Provide the [X, Y] coordinate of the cell's center where the given text is located.  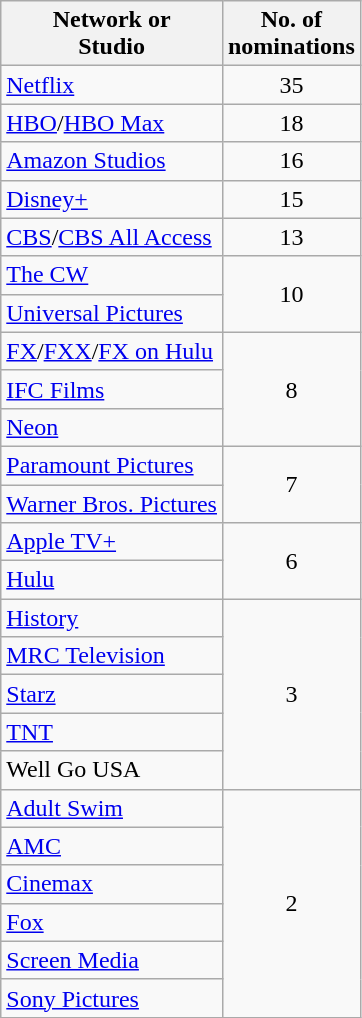
TNT [112, 732]
History [112, 618]
10 [291, 294]
16 [291, 161]
HBO/HBO Max [112, 123]
15 [291, 199]
Network orStudio [112, 34]
Disney+ [112, 199]
Amazon Studios [112, 161]
7 [291, 484]
MRC Television [112, 656]
6 [291, 561]
CBS/CBS All Access [112, 237]
Universal Pictures [112, 313]
Starz [112, 694]
Adult Swim [112, 808]
Fox [112, 922]
No. ofnominations [291, 34]
Hulu [112, 580]
35 [291, 85]
13 [291, 237]
Sony Pictures [112, 998]
8 [291, 389]
18 [291, 123]
Paramount Pictures [112, 465]
2 [291, 903]
Well Go USA [112, 770]
FX/FXX/FX on Hulu [112, 351]
Neon [112, 427]
Apple TV+ [112, 542]
Warner Bros. Pictures [112, 503]
Screen Media [112, 960]
3 [291, 694]
Cinemax [112, 884]
IFC Films [112, 389]
AMC [112, 846]
Netflix [112, 85]
The CW [112, 275]
